Return the [X, Y] coordinate for the center point of the cell that contains the specified text.  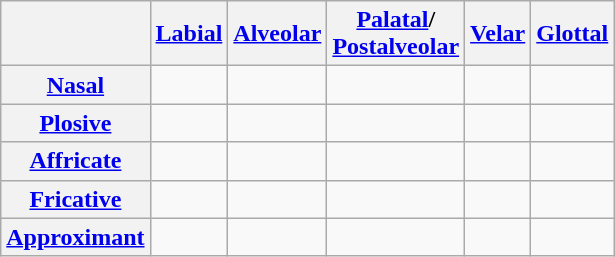
Affricate [76, 161]
Labial [189, 34]
Palatal/Postalveolar [396, 34]
Plosive [76, 123]
Fricative [76, 199]
Alveolar [278, 34]
Approximant [76, 237]
Nasal [76, 85]
Glottal [572, 34]
Velar [498, 34]
